Detect which cell encompasses the target text, then output its (X, Y) center coordinate. 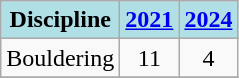
2024 (208, 20)
11 (150, 58)
4 (208, 58)
Discipline (60, 20)
2021 (150, 20)
Bouldering (60, 58)
